Return the (x, y) coordinate for the center point of the cell that contains the specified text.  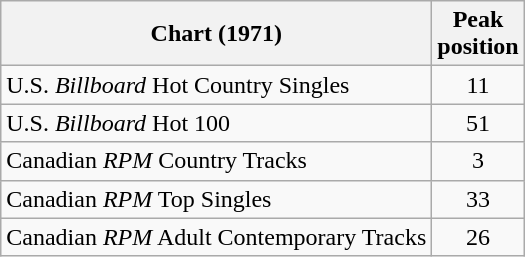
33 (478, 199)
Canadian RPM Top Singles (216, 199)
11 (478, 85)
U.S. Billboard Hot Country Singles (216, 85)
51 (478, 123)
Chart (1971) (216, 34)
Canadian RPM Country Tracks (216, 161)
U.S. Billboard Hot 100 (216, 123)
26 (478, 237)
Canadian RPM Adult Contemporary Tracks (216, 237)
3 (478, 161)
Peakposition (478, 34)
